Extract the (X, Y) coordinate from the center of the cell holding the provided text.  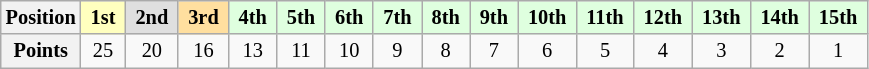
6 (547, 51)
9 (397, 51)
4th (253, 17)
1st (104, 17)
1 (838, 51)
4 (663, 51)
2nd (152, 17)
5th (301, 17)
14th (779, 17)
2 (779, 51)
3rd (203, 17)
13th (721, 17)
11th (604, 17)
6th (349, 17)
13 (253, 51)
25 (104, 51)
7 (494, 51)
20 (152, 51)
8 (446, 51)
15th (838, 17)
7th (397, 17)
5 (604, 51)
3 (721, 51)
16 (203, 51)
11 (301, 51)
8th (446, 17)
10th (547, 17)
12th (663, 17)
9th (494, 17)
Points (41, 51)
10 (349, 51)
Position (41, 17)
